Scan for the cell matching the given text and deliver its [x, y] coordinate at center. 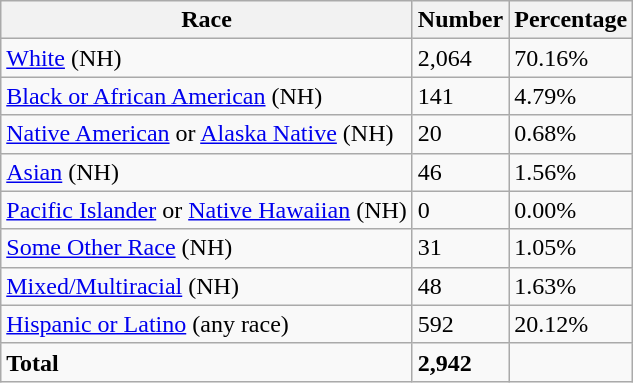
0.68% [571, 134]
0.00% [571, 210]
0 [460, 210]
Percentage [571, 20]
2,064 [460, 58]
Native American or Alaska Native (NH) [207, 134]
Black or African American (NH) [207, 96]
20 [460, 134]
Some Other Race (NH) [207, 248]
Number [460, 20]
Asian (NH) [207, 172]
4.79% [571, 96]
Total [207, 362]
1.63% [571, 286]
Hispanic or Latino (any race) [207, 324]
592 [460, 324]
1.05% [571, 248]
White (NH) [207, 58]
2,942 [460, 362]
Pacific Islander or Native Hawaiian (NH) [207, 210]
Mixed/Multiracial (NH) [207, 286]
141 [460, 96]
70.16% [571, 58]
1.56% [571, 172]
48 [460, 286]
20.12% [571, 324]
31 [460, 248]
Race [207, 20]
46 [460, 172]
